Find where the given text appears and provide that cell's center as [x, y] coordinate. 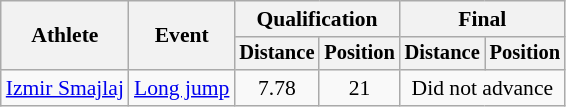
7.78 [276, 88]
Did not advance [482, 88]
Final [482, 19]
Athlete [65, 36]
Event [182, 36]
Qualification [316, 19]
Izmir Smajlaj [65, 88]
21 [359, 88]
Long jump [182, 88]
